Provide the [x, y] coordinate of the cell's center where the given text is located.  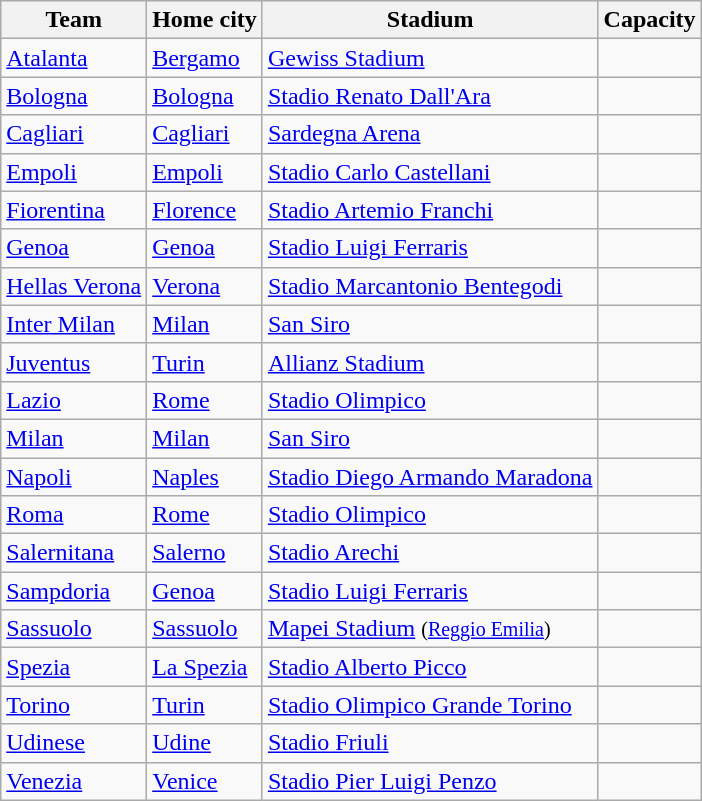
Atalanta [74, 58]
Spezia [74, 667]
Venice [205, 781]
Sardegna Arena [430, 134]
La Spezia [205, 667]
Home city [205, 20]
Juventus [74, 362]
Torino [74, 705]
Hellas Verona [74, 286]
Gewiss Stadium [430, 58]
Stadio Diego Armando Maradona [430, 477]
Stadio Renato Dall'Ara [430, 96]
Capacity [650, 20]
Stadio Marcantonio Bentegodi [430, 286]
Mapei Stadium (Reggio Emilia) [430, 629]
Roma [74, 515]
Allianz Stadium [430, 362]
Stadio Alberto Picco [430, 667]
Verona [205, 286]
Florence [205, 210]
Napoli [74, 477]
Salerno [205, 553]
Udine [205, 743]
Stadio Artemio Franchi [430, 210]
Stadio Carlo Castellani [430, 172]
Sampdoria [74, 591]
Team [74, 20]
Stadio Arechi [430, 553]
Stadium [430, 20]
Stadio Friuli [430, 743]
Lazio [74, 400]
Salernitana [74, 553]
Venezia [74, 781]
Inter Milan [74, 324]
Fiorentina [74, 210]
Stadio Pier Luigi Penzo [430, 781]
Bergamo [205, 58]
Naples [205, 477]
Udinese [74, 743]
Stadio Olimpico Grande Torino [430, 705]
